Capture the cell that displays the provided text and extract its (x, y) central coordinate. 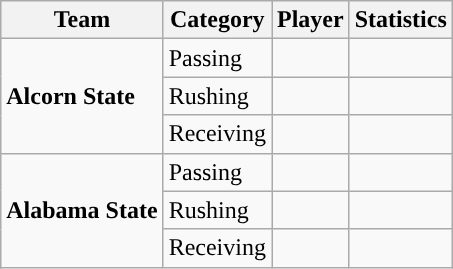
Alcorn State (82, 96)
Team (82, 20)
Player (311, 20)
Category (217, 20)
Statistics (400, 20)
Alabama State (82, 210)
